Detect which cell encompasses the target text, then output its [x, y] center coordinate. 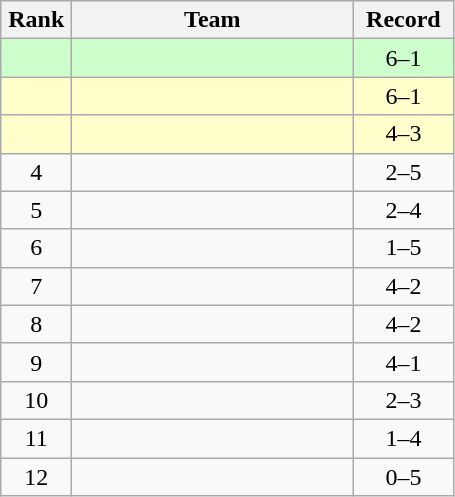
8 [36, 324]
4–1 [404, 362]
11 [36, 438]
Record [404, 20]
12 [36, 477]
1–5 [404, 248]
2–3 [404, 400]
9 [36, 362]
4–3 [404, 134]
2–5 [404, 172]
7 [36, 286]
4 [36, 172]
6 [36, 248]
2–4 [404, 210]
10 [36, 400]
Rank [36, 20]
5 [36, 210]
0–5 [404, 477]
1–4 [404, 438]
Team [212, 20]
